Extract the [X, Y] coordinate from the center of the cell holding the provided text.  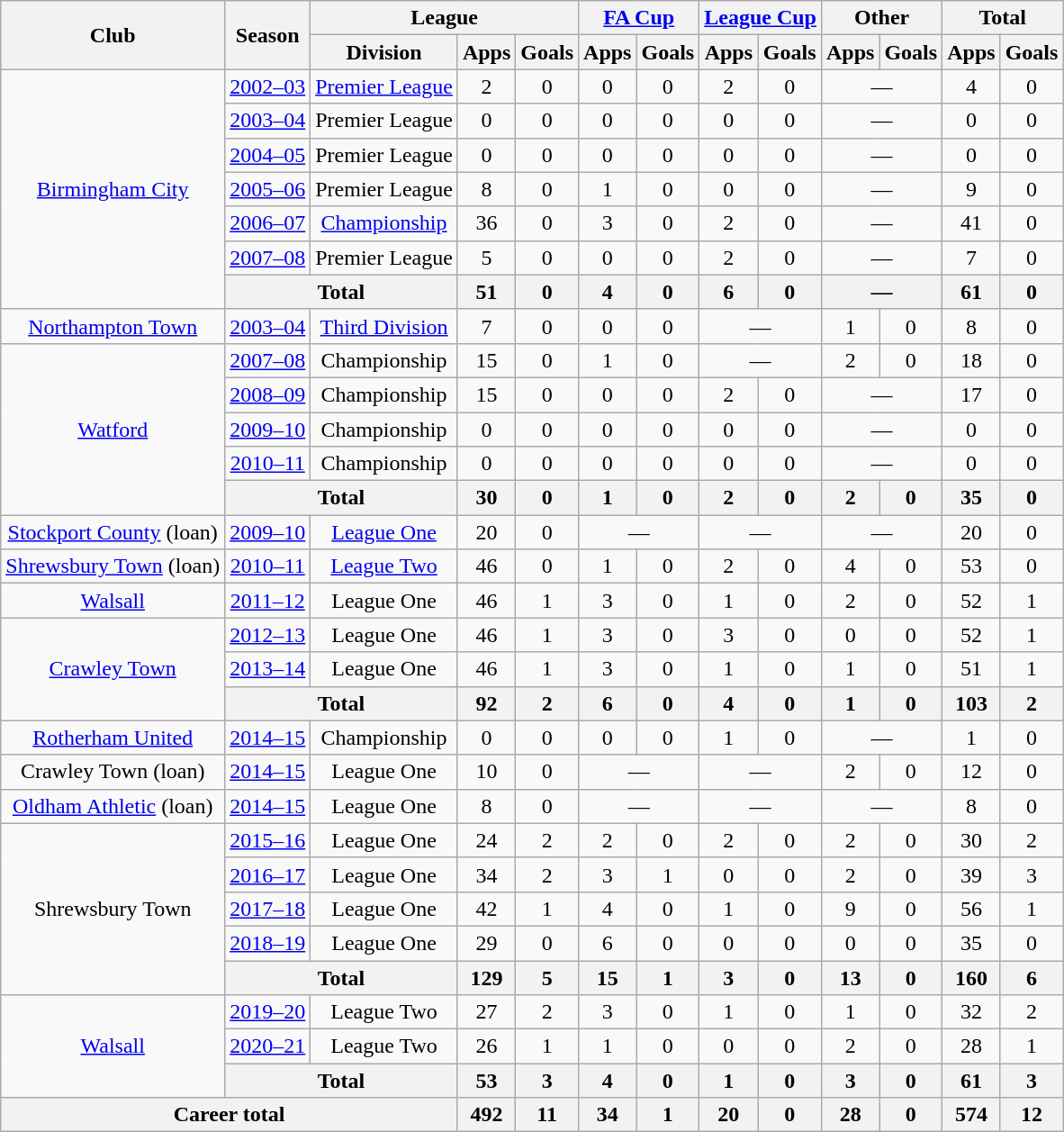
27 [486, 1012]
2018–19 [268, 943]
Third Division [384, 326]
2013–14 [268, 669]
Division [384, 52]
2020–21 [268, 1046]
36 [486, 223]
Oldham Athletic (loan) [113, 806]
492 [486, 1115]
2016–17 [268, 874]
2012–13 [268, 635]
Stockport County (loan) [113, 532]
Watford [113, 429]
56 [971, 909]
13 [850, 977]
Career total [230, 1115]
2005–06 [268, 189]
Shrewsbury Town [113, 909]
Birmingham City [113, 189]
42 [486, 909]
2006–07 [268, 223]
League Cup [761, 18]
39 [971, 874]
24 [486, 840]
18 [971, 360]
2011–12 [268, 601]
10 [486, 772]
29 [486, 943]
574 [971, 1115]
2019–20 [268, 1012]
160 [971, 977]
26 [486, 1046]
103 [971, 703]
2017–18 [268, 909]
Crawley Town [113, 669]
Shrewsbury Town (loan) [113, 566]
32 [971, 1012]
Northampton Town [113, 326]
Season [268, 35]
2002–03 [268, 86]
Other [881, 18]
League [445, 18]
92 [486, 703]
Club [113, 35]
2008–09 [268, 394]
Rotherham United [113, 738]
2004–05 [268, 155]
129 [486, 977]
11 [547, 1115]
41 [971, 223]
2015–16 [268, 840]
FA Cup [639, 18]
17 [971, 394]
Crawley Town (loan) [113, 772]
